Scan for the cell matching the given text and deliver its [x, y] coordinate at center. 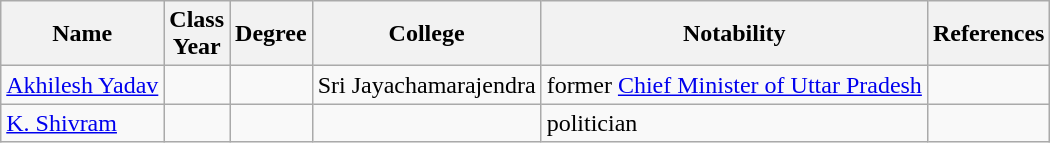
College [426, 34]
politician [734, 123]
References [988, 34]
Notability [734, 34]
Degree [272, 34]
Name [82, 34]
K. Shivram [82, 123]
Sri Jayachamarajendra [426, 85]
ClassYear [197, 34]
former Chief Minister of Uttar Pradesh [734, 85]
Akhilesh Yadav [82, 85]
